Search for the cell housing the specified text and yield its [x, y] center coordinate. 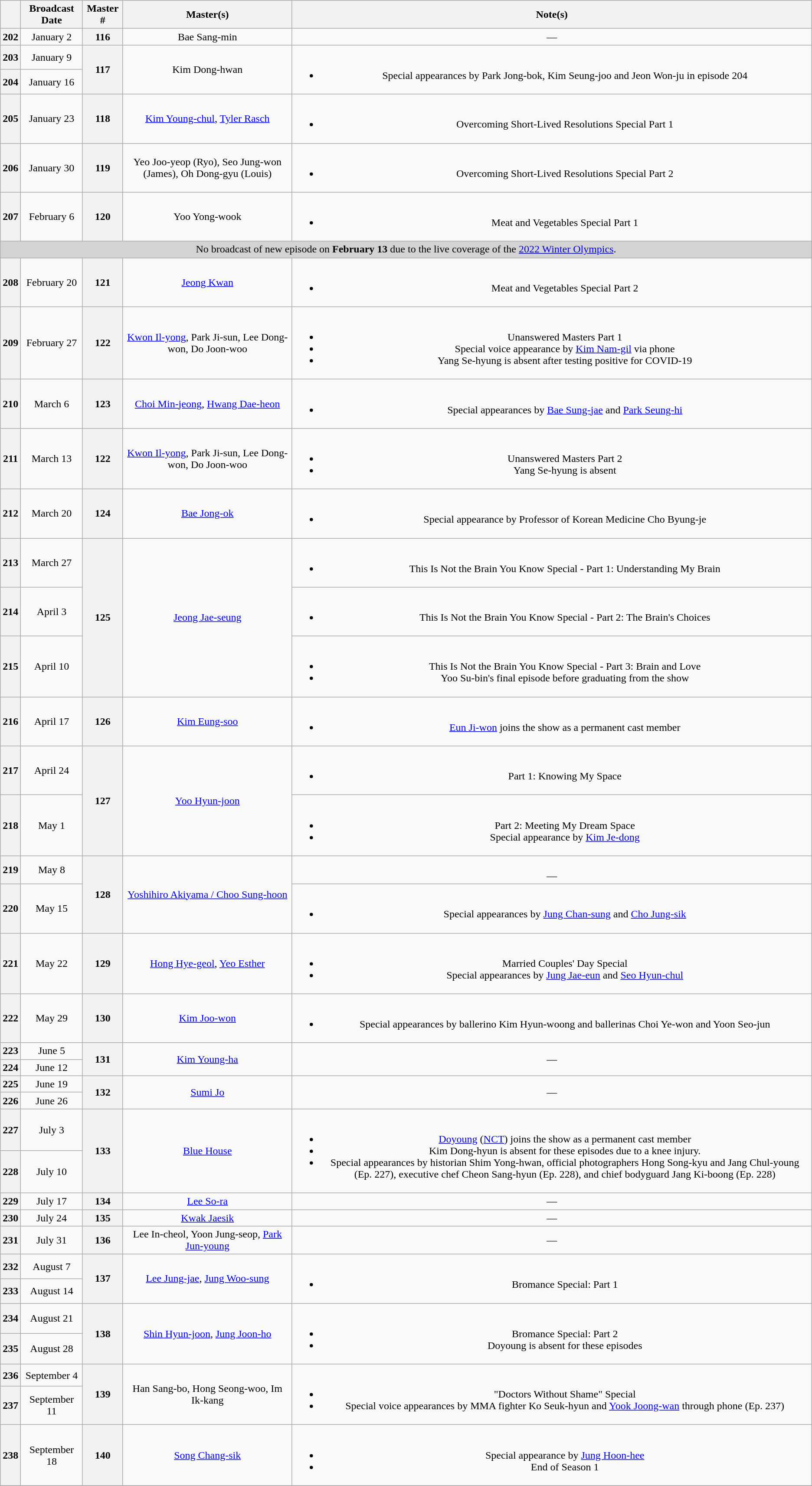
Blue House [207, 1151]
July 24 [52, 1218]
117 [102, 69]
January 30 [52, 167]
February 20 [52, 282]
138 [102, 1334]
March 13 [52, 458]
March 6 [52, 403]
Yoo Hyun-joon [207, 801]
May 29 [52, 1018]
August 7 [52, 1267]
118 [102, 119]
May 8 [52, 870]
Kim Young-chul, Tyler Rasch [207, 119]
Special appearances by ballerino Kim Hyun-woong and ballerinas Choi Ye-won and Yoon Seo-jun [552, 1018]
219 [10, 870]
231 [10, 1241]
Bae Sang-min [207, 37]
237 [10, 1405]
Part 2: Meeting My Dream SpaceSpecial appearance by Kim Je-dong [552, 825]
137 [102, 1279]
134 [102, 1201]
123 [102, 403]
Bromance Special: Part 1 [552, 1279]
Bromance Special: Part 2Doyoung is absent for these episodes [552, 1334]
Yoo Yong-wook [207, 217]
Overcoming Short-Lived Resolutions Special Part 1 [552, 119]
September 18 [52, 1455]
Note(s) [552, 15]
222 [10, 1018]
Jeong Kwan [207, 282]
204 [10, 82]
June 26 [52, 1100]
April 24 [52, 770]
229 [10, 1201]
Han Sang-bo, Hong Seong-woo, Im Ik-kang [207, 1394]
235 [10, 1349]
January 23 [52, 119]
Overcoming Short-Lived Resolutions Special Part 2 [552, 167]
February 6 [52, 217]
May 1 [52, 825]
July 17 [52, 1201]
214 [10, 612]
224 [10, 1067]
March 20 [52, 514]
January 9 [52, 57]
135 [102, 1218]
June 19 [52, 1084]
Master(s) [207, 15]
July 3 [52, 1129]
Meat and Vegetables Special Part 1 [552, 217]
Married Couples' Day SpecialSpecial appearances by Jung Jae-eun and Seo Hyun-chul [552, 963]
Special appearance by Jung Hoon-heeEnd of Season 1 [552, 1455]
April 3 [52, 612]
April 17 [52, 722]
205 [10, 119]
227 [10, 1129]
232 [10, 1267]
Yoshihiro Akiyama / Choo Sung-hoon [207, 894]
133 [102, 1151]
June 12 [52, 1067]
This Is Not the Brain You Know Special - Part 3: Brain and LoveYoo Su-bin's final episode before graduating from the show [552, 667]
August 21 [52, 1319]
July 31 [52, 1241]
220 [10, 908]
221 [10, 963]
Special appearance by Professor of Korean Medicine Cho Byung-je [552, 514]
210 [10, 403]
230 [10, 1218]
129 [102, 963]
Unanswered Masters Part 2Yang Se-hyung is absent [552, 458]
Kwak Jaesik [207, 1218]
This Is Not the Brain You Know Special - Part 1: Understanding My Brain [552, 562]
Jeong Jae-seung [207, 617]
217 [10, 770]
Unanswered Masters Part 1Special voice appearance by Kim Nam-gil via phoneYang Se-hyung is absent after testing positive for COVID-19 [552, 343]
211 [10, 458]
125 [102, 617]
May 15 [52, 908]
Eun Ji-won joins the show as a permanent cast member [552, 722]
130 [102, 1018]
139 [102, 1394]
Lee In-cheol, Yoon Jung-seop, Park Jun-young [207, 1241]
September 4 [52, 1375]
July 10 [52, 1172]
213 [10, 562]
Kim Dong-hwan [207, 69]
Yeo Joo-yeop (Ryo), Seo Jung-won (James), Oh Dong-gyu (Louis) [207, 167]
Kim Eung-soo [207, 722]
Meat and Vegetables Special Part 2 [552, 282]
Special appearances by Park Jong-bok, Kim Seung-joo and Jeon Won-ju in episode 204 [552, 69]
223 [10, 1051]
207 [10, 217]
May 22 [52, 963]
234 [10, 1319]
236 [10, 1375]
January 2 [52, 37]
Lee So-ra [207, 1201]
Broadcast Date [52, 15]
140 [102, 1455]
Part 1: Knowing My Space [552, 770]
215 [10, 667]
April 10 [52, 667]
203 [10, 57]
Lee Jung-jae, Jung Woo-sung [207, 1279]
136 [102, 1241]
"Doctors Without Shame" SpecialSpecial voice appearances by MMA fighter Ko Seuk-hyun and Yook Joong-wan through phone (Ep. 237) [552, 1394]
126 [102, 722]
116 [102, 37]
218 [10, 825]
121 [102, 282]
228 [10, 1172]
119 [102, 167]
August 28 [52, 1349]
February 27 [52, 343]
Shin Hyun-joon, Jung Joon-ho [207, 1334]
124 [102, 514]
Kim Joo-won [207, 1018]
Special appearances by Bae Sung-jae and Park Seung-hi [552, 403]
Bae Jong-ok [207, 514]
This Is Not the Brain You Know Special - Part 2: The Brain's Choices [552, 612]
216 [10, 722]
233 [10, 1291]
September 11 [52, 1405]
120 [102, 217]
Song Chang-sik [207, 1455]
202 [10, 37]
208 [10, 282]
238 [10, 1455]
June 5 [52, 1051]
Sumi Jo [207, 1092]
August 14 [52, 1291]
127 [102, 801]
Master # [102, 15]
209 [10, 343]
226 [10, 1100]
225 [10, 1084]
Special appearances by Jung Chan-sung and Cho Jung-sik [552, 908]
212 [10, 514]
Hong Hye-geol, Yeo Esther [207, 963]
Choi Min-jeong, Hwang Dae-heon [207, 403]
No broadcast of new episode on February 13 due to the live coverage of the 2022 Winter Olympics. [406, 249]
March 27 [52, 562]
132 [102, 1092]
January 16 [52, 82]
131 [102, 1059]
Kim Young-ha [207, 1059]
128 [102, 894]
206 [10, 167]
